Extract the (X, Y) coordinate from the center of the cell holding the provided text.  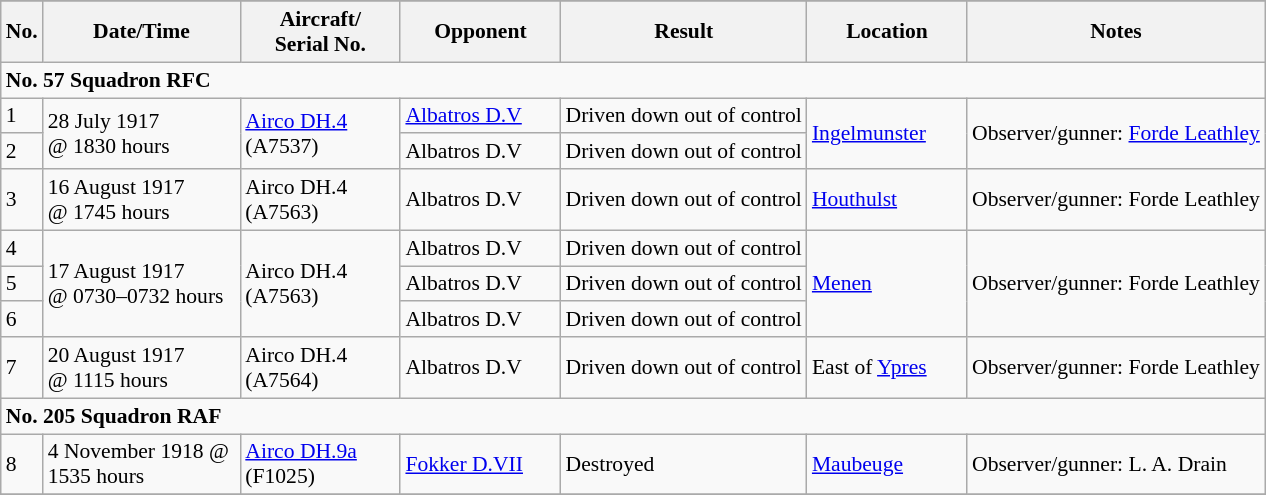
Airco DH.4(A7564) (320, 368)
Houthulst (887, 200)
Aircraft/Serial No. (320, 32)
5 (22, 284)
Maubeuge (887, 464)
No. 205 Squadron RAF (633, 416)
Airco DH.9a(F1025) (320, 464)
17 August 1917@ 0730–0732 hours (142, 284)
East of Ypres (887, 368)
6 (22, 320)
No. (22, 32)
2 (22, 152)
Ingelmunster (887, 134)
Observer/gunner: L. A. Drain (1116, 464)
20 August 1917@ 1115 hours (142, 368)
8 (22, 464)
Notes (1116, 32)
1 (22, 116)
3 (22, 200)
Fokker D.VII (480, 464)
Opponent (480, 32)
Result (684, 32)
4 November 1918 @ 1535 hours (142, 464)
4 (22, 248)
16 August 1917@ 1745 hours (142, 200)
Location (887, 32)
28 July 1917@ 1830 hours (142, 134)
Menen (887, 284)
Airco DH.4(A7537) (320, 134)
Date/Time (142, 32)
No. 57 Squadron RFC (633, 80)
7 (22, 368)
Destroyed (684, 464)
